For the text-containing cell, return its midpoint in [x, y] coordinate format. 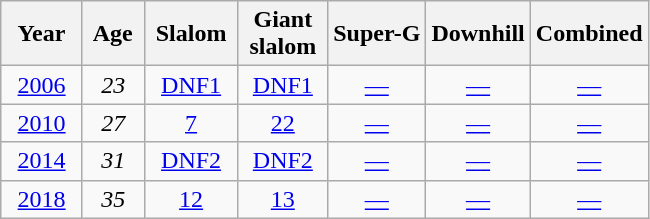
2006 [42, 85]
Year [42, 34]
12 [191, 199]
7 [191, 123]
Giant slalom [283, 34]
Slalom [191, 34]
35 [113, 199]
Downhill [478, 34]
31 [113, 161]
2010 [42, 123]
22 [283, 123]
Combined [589, 34]
13 [283, 199]
2014 [42, 161]
Age [113, 34]
Super-G [377, 34]
27 [113, 123]
23 [113, 85]
2018 [42, 199]
